Scan for the cell matching the given text and deliver its [X, Y] coordinate at center. 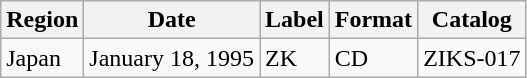
Format [373, 20]
Label [295, 20]
Japan [42, 58]
ZIKS-017 [472, 58]
CD [373, 58]
January 18, 1995 [172, 58]
ZK [295, 58]
Region [42, 20]
Date [172, 20]
Catalog [472, 20]
